Locate the cell with the specified text and output its (x, y) center coordinate. 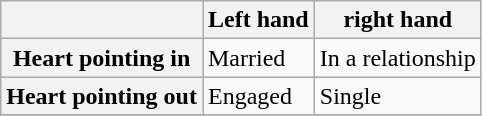
Engaged (258, 96)
Heart pointing in (102, 58)
Left hand (258, 20)
Married (258, 58)
right hand (398, 20)
Single (398, 96)
Heart pointing out (102, 96)
In a relationship (398, 58)
